Extract the [X, Y] coordinate from the center of the cell holding the provided text.  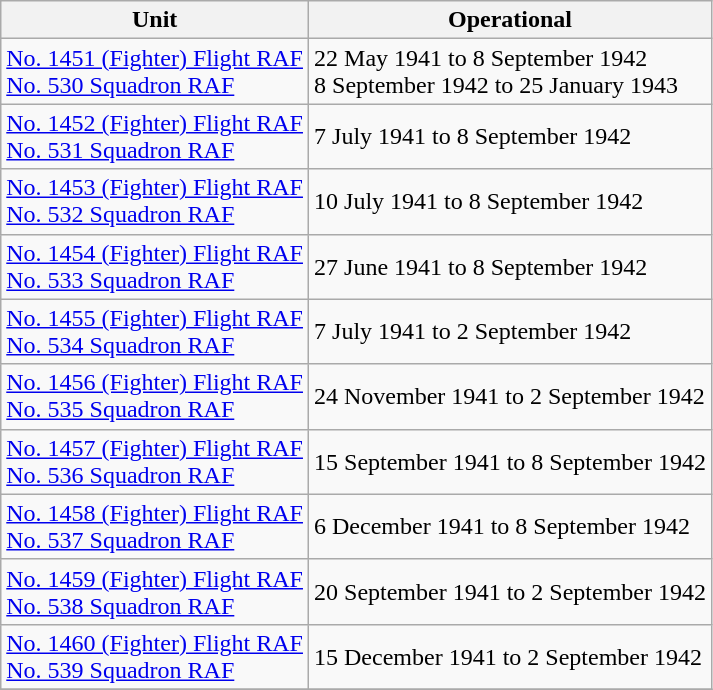
No. 1454 (Fighter) Flight RAFNo. 533 Squadron RAF [155, 266]
15 September 1941 to 8 September 1942 [510, 462]
7 July 1941 to 8 September 1942 [510, 136]
No. 1456 (Fighter) Flight RAFNo. 535 Squadron RAF [155, 396]
No. 1451 (Fighter) Flight RAFNo. 530 Squadron RAF [155, 72]
No. 1458 (Fighter) Flight RAFNo. 537 Squadron RAF [155, 526]
20 September 1941 to 2 September 1942 [510, 592]
7 July 1941 to 2 September 1942 [510, 332]
Unit [155, 20]
Operational [510, 20]
10 July 1941 to 8 September 1942 [510, 202]
6 December 1941 to 8 September 1942 [510, 526]
No. 1457 (Fighter) Flight RAFNo. 536 Squadron RAF [155, 462]
15 December 1941 to 2 September 1942 [510, 656]
24 November 1941 to 2 September 1942 [510, 396]
No. 1460 (Fighter) Flight RAF No. 539 Squadron RAF [155, 656]
No. 1452 (Fighter) Flight RAFNo. 531 Squadron RAF [155, 136]
No. 1455 (Fighter) Flight RAFNo. 534 Squadron RAF [155, 332]
22 May 1941 to 8 September 19428 September 1942 to 25 January 1943 [510, 72]
27 June 1941 to 8 September 1942 [510, 266]
No. 1459 (Fighter) Flight RAFNo. 538 Squadron RAF [155, 592]
No. 1453 (Fighter) Flight RAFNo. 532 Squadron RAF [155, 202]
